Return [x, y] of the center of cell containing provided text 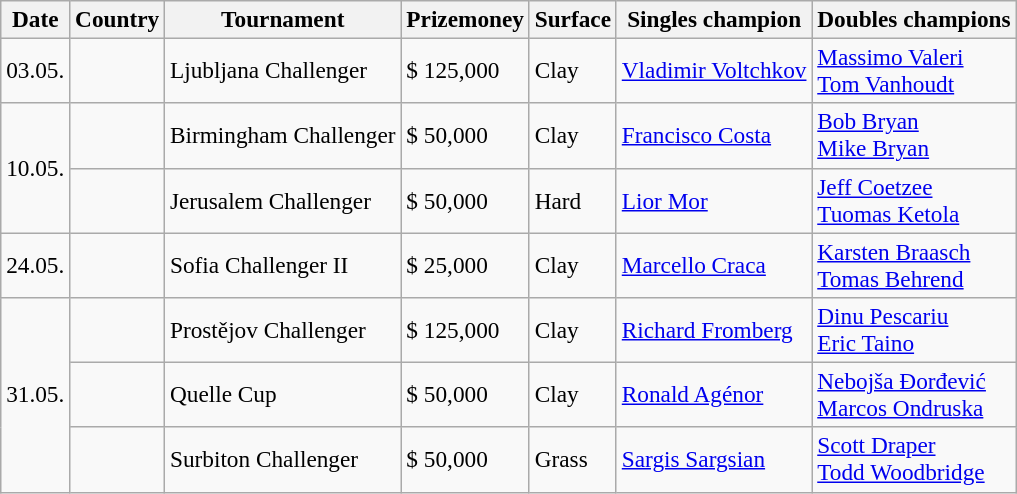
Scott Draper Todd Woodbridge [914, 460]
Marcello Craca [714, 264]
Surbiton Challenger [283, 460]
Ronald Agénor [714, 394]
Jerusalem Challenger [283, 200]
Massimo Valeri Tom Vanhoudt [914, 70]
Date [36, 19]
Quelle Cup [283, 394]
Sargis Sargsian [714, 460]
Birmingham Challenger [283, 136]
Bob Bryan Mike Bryan [914, 136]
Tournament [283, 19]
Francisco Costa [714, 136]
03.05. [36, 70]
Prizemoney [465, 19]
Prostějov Challenger [283, 330]
Doubles champions [914, 19]
Sofia Challenger II [283, 264]
Dinu Pescariu Eric Taino [914, 330]
Hard [572, 200]
24.05. [36, 264]
Jeff Coetzee Tuomas Ketola [914, 200]
31.05. [36, 394]
Karsten Braasch Tomas Behrend [914, 264]
Country [118, 19]
Ljubljana Challenger [283, 70]
$ 25,000 [465, 264]
Singles champion [714, 19]
Surface [572, 19]
Vladimir Voltchkov [714, 70]
Richard Fromberg [714, 330]
Lior Mor [714, 200]
Nebojša Đorđević Marcos Ondruska [914, 394]
10.05. [36, 168]
Grass [572, 460]
